Determine the (X, Y) coordinate at the center of the cell enclosing the given text.  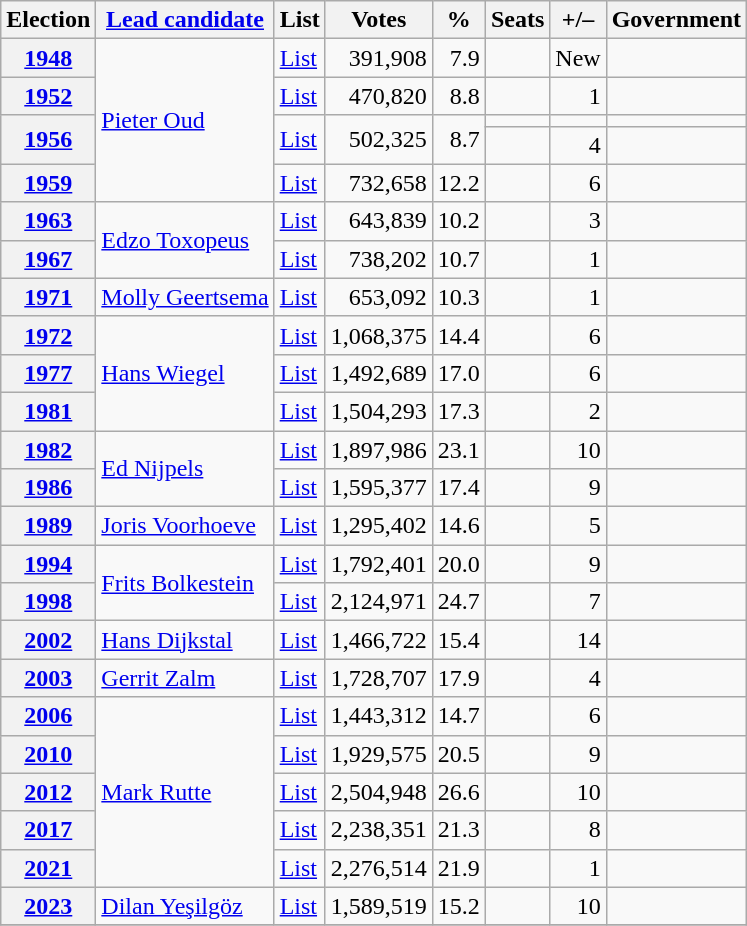
2,276,514 (378, 868)
1967 (48, 259)
1948 (48, 58)
1,792,401 (378, 564)
17.3 (458, 411)
Votes (378, 20)
2,504,948 (378, 792)
653,092 (378, 297)
1963 (48, 221)
Edzo Toxopeus (185, 240)
1986 (48, 488)
Molly Geertsema (185, 297)
8.8 (458, 96)
1,504,293 (378, 411)
10.2 (458, 221)
2023 (48, 906)
Hans Dijkstal (185, 640)
Ed Nijpels (185, 468)
1956 (48, 140)
Hans Wiegel (185, 373)
24.7 (458, 602)
12.2 (458, 183)
17.4 (458, 488)
20.5 (458, 754)
2006 (48, 716)
2003 (48, 678)
20.0 (458, 564)
14 (578, 640)
15.4 (458, 640)
502,325 (378, 140)
Seats (517, 20)
1,068,375 (378, 335)
10.3 (458, 297)
14.4 (458, 335)
21.3 (458, 830)
1982 (48, 449)
7 (578, 602)
643,839 (378, 221)
8.7 (458, 140)
Mark Rutte (185, 792)
21.9 (458, 868)
2021 (48, 868)
15.2 (458, 906)
Dilan Yeşilgöz (185, 906)
1,443,312 (378, 716)
Pieter Oud (185, 120)
1,595,377 (378, 488)
732,658 (378, 183)
1994 (48, 564)
2,124,971 (378, 602)
1952 (48, 96)
14.7 (458, 716)
738,202 (378, 259)
5 (578, 526)
1,728,707 (378, 678)
+/– (578, 20)
23.1 (458, 449)
Gerrit Zalm (185, 678)
1977 (48, 373)
1989 (48, 526)
New (578, 58)
2010 (48, 754)
2,238,351 (378, 830)
1972 (48, 335)
8 (578, 830)
1959 (48, 183)
1998 (48, 602)
1981 (48, 411)
10.7 (458, 259)
2017 (48, 830)
2002 (48, 640)
Election (48, 20)
1971 (48, 297)
7.9 (458, 58)
3 (578, 221)
14.6 (458, 526)
% (458, 20)
17.9 (458, 678)
1,466,722 (378, 640)
1,492,689 (378, 373)
2012 (48, 792)
1,929,575 (378, 754)
Government (676, 20)
1,295,402 (378, 526)
Lead candidate (185, 20)
1,897,986 (378, 449)
Frits Bolkestein (185, 583)
2 (578, 411)
1,589,519 (378, 906)
26.6 (458, 792)
391,908 (378, 58)
17.0 (458, 373)
470,820 (378, 96)
Joris Voorhoeve (185, 526)
